Find where the given text appears and provide that cell's center as (x, y) coordinate. 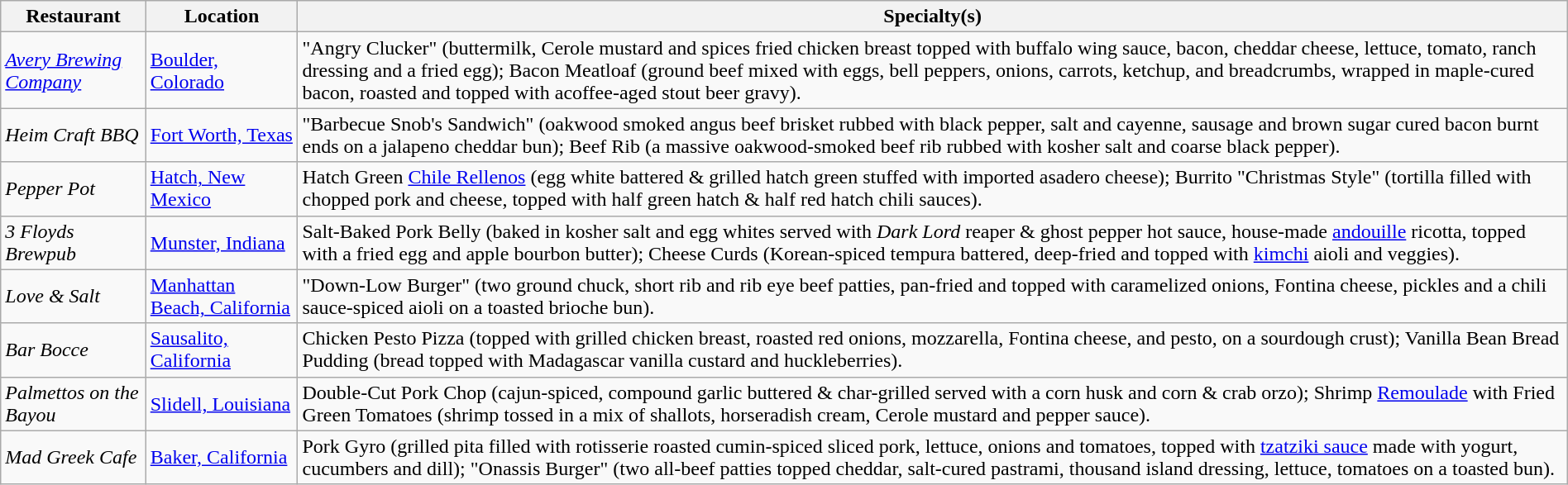
Palmettos on the Bayou (73, 403)
Love & Salt (73, 296)
Specialty(s) (933, 17)
Avery Brewing Company (73, 70)
Fort Worth, Texas (222, 136)
3 Floyds Brewpub (73, 243)
Restaurant (73, 17)
Mad Greek Cafe (73, 458)
Slidell, Louisiana (222, 403)
Heim Craft BBQ (73, 136)
Location (222, 17)
Boulder, Colorado (222, 70)
Baker, California (222, 458)
Pepper Pot (73, 188)
Manhattan Beach, California (222, 296)
Hatch, New Mexico (222, 188)
Bar Bocce (73, 350)
Sausalito, California (222, 350)
Munster, Indiana (222, 243)
